Scan for the cell matching the given text and deliver its [X, Y] coordinate at center. 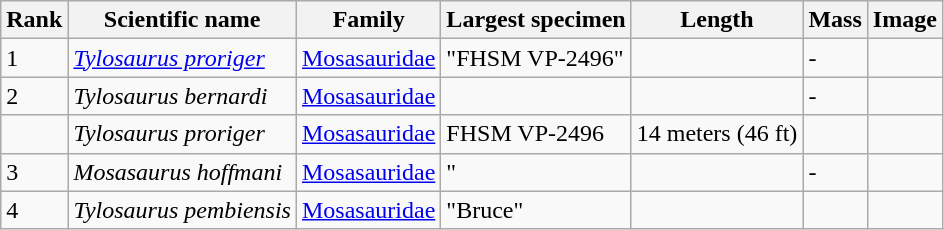
Family [368, 20]
Rank [34, 20]
1 [34, 58]
2 [34, 96]
Mosasaurus hoffmani [182, 172]
Length [717, 20]
FHSM VP-2496 [536, 134]
Mass [835, 20]
" [536, 172]
"FHSM VP-2496" [536, 58]
Tylosaurus pembiensis [182, 210]
14 meters (46 ft) [717, 134]
3 [34, 172]
Largest specimen [536, 20]
Scientific name [182, 20]
"Bruce" [536, 210]
Tylosaurus bernardi [182, 96]
Image [904, 20]
4 [34, 210]
